Determine the [x, y] coordinate at the center of the cell enclosing the given text.  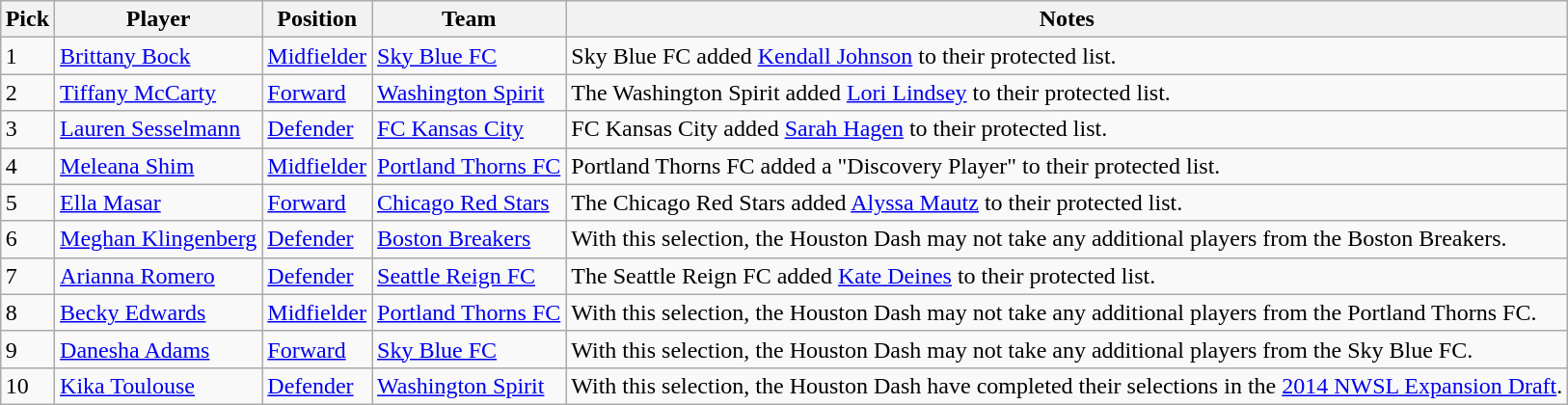
With this selection, the Houston Dash have completed their selections in the 2014 NWSL Expansion Draft. [1067, 386]
2 [27, 93]
Kika Toulouse [158, 386]
Arianna Romero [158, 276]
9 [27, 349]
Becky Edwards [158, 312]
Sky Blue FC added Kendall Johnson to their protected list. [1067, 56]
FC Kansas City [469, 129]
The Chicago Red Stars added Alyssa Mautz to their protected list. [1067, 202]
Player [158, 19]
FC Kansas City added Sarah Hagen to their protected list. [1067, 129]
1 [27, 56]
Portland Thorns FC added a "Discovery Player" to their protected list. [1067, 166]
Ella Masar [158, 202]
With this selection, the Houston Dash may not take any additional players from the Sky Blue FC. [1067, 349]
The Seattle Reign FC added Kate Deines to their protected list. [1067, 276]
Danesha Adams [158, 349]
Lauren Sesselmann [158, 129]
Boston Breakers [469, 239]
Pick [27, 19]
6 [27, 239]
Seattle Reign FC [469, 276]
Notes [1067, 19]
Team [469, 19]
10 [27, 386]
The Washington Spirit added Lori Lindsey to their protected list. [1067, 93]
With this selection, the Houston Dash may not take any additional players from the Portland Thorns FC. [1067, 312]
Meghan Klingenberg [158, 239]
Meleana Shim [158, 166]
Chicago Red Stars [469, 202]
Position [317, 19]
Brittany Bock [158, 56]
With this selection, the Houston Dash may not take any additional players from the Boston Breakers. [1067, 239]
3 [27, 129]
8 [27, 312]
5 [27, 202]
7 [27, 276]
Tiffany McCarty [158, 93]
4 [27, 166]
